Return the [x, y] coordinate for the center point of the cell that contains the specified text.  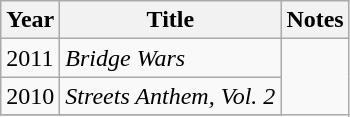
Notes [315, 20]
2010 [30, 96]
Streets Anthem, Vol. 2 [170, 96]
2011 [30, 58]
Year [30, 20]
Title [170, 20]
Bridge Wars [170, 58]
